Output the [x, y] coordinate of the center of the cell containing the given text.  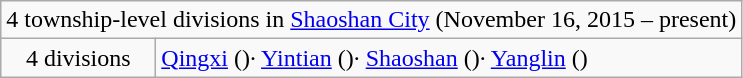
Qingxi ()· Yintian ()· Shaoshan ()· Yanglin () [449, 58]
4 township-level divisions in Shaoshan City (November 16, 2015 – present) [372, 20]
4 divisions [78, 58]
